Find where the given text appears and provide that cell's center as [X, Y] coordinate. 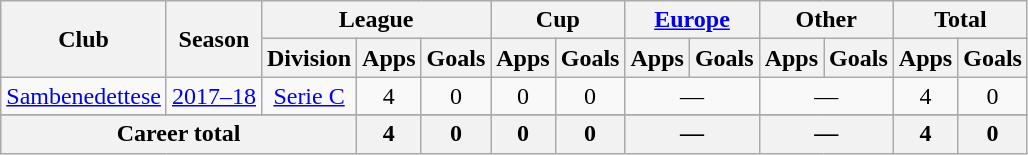
Sambenedettese [84, 96]
Other [826, 20]
Season [214, 39]
Total [960, 20]
Serie C [308, 96]
Division [308, 58]
Cup [558, 20]
Career total [179, 134]
Europe [692, 20]
2017–18 [214, 96]
League [376, 20]
Club [84, 39]
